For the text-containing cell, return its midpoint in (X, Y) coordinate format. 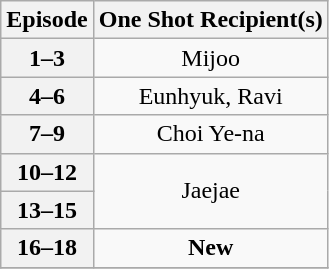
7–9 (47, 134)
One Shot Recipient(s) (210, 20)
Jaejae (210, 191)
Choi Ye-na (210, 134)
16–18 (47, 248)
Eunhyuk, Ravi (210, 96)
13–15 (47, 210)
Mijoo (210, 58)
4–6 (47, 96)
10–12 (47, 172)
New (210, 248)
1–3 (47, 58)
Episode (47, 20)
